Capture the cell that displays the provided text and extract its (x, y) central coordinate. 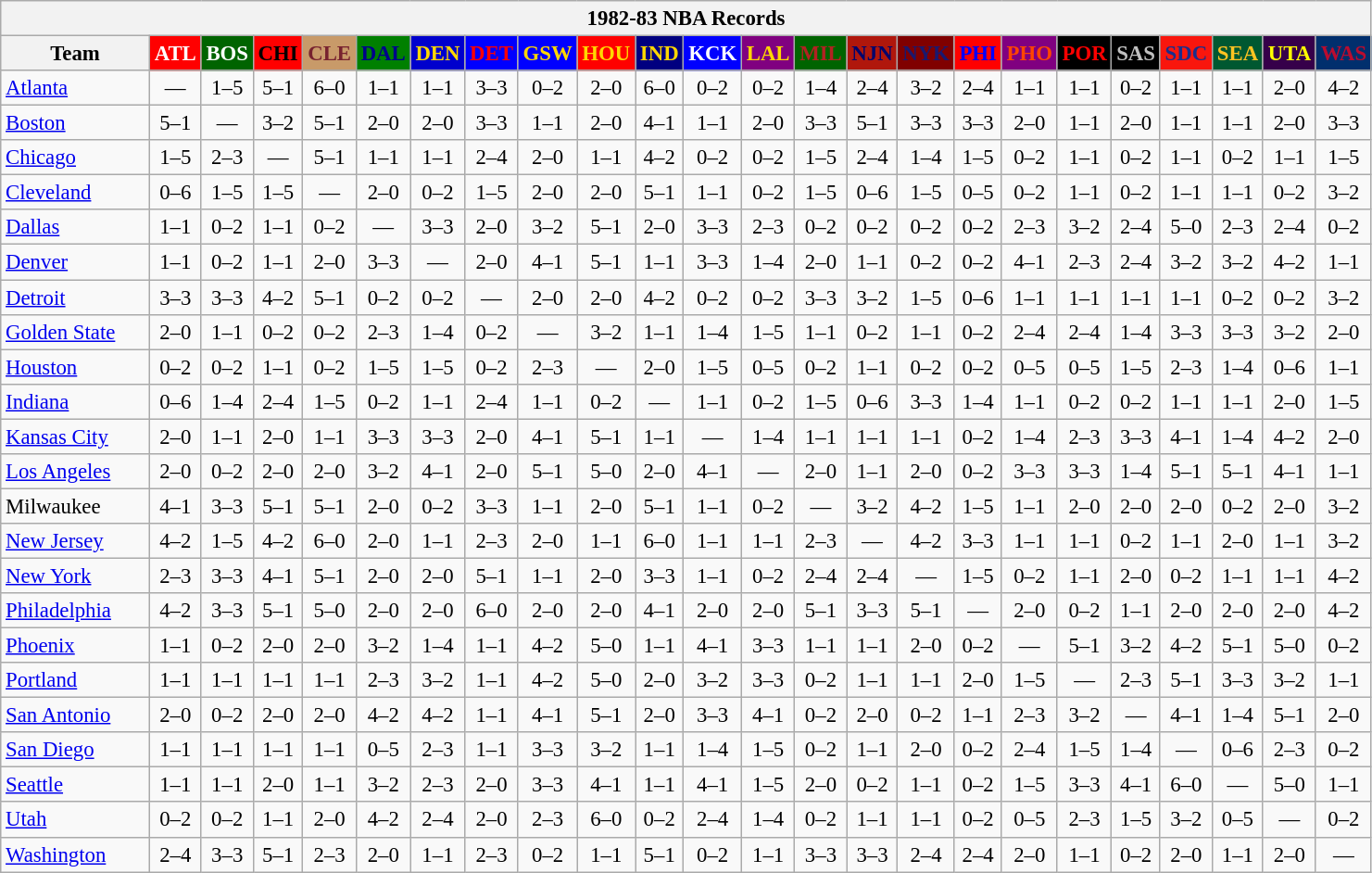
Dallas (76, 227)
San Antonio (76, 715)
SEA (1238, 54)
SAS (1136, 54)
NYK (926, 54)
Houston (76, 367)
PHO (1029, 54)
IND (660, 54)
Milwaukee (76, 506)
HOU (606, 54)
Atlanta (76, 88)
MIL (821, 54)
CHI (278, 54)
Chicago (76, 158)
New York (76, 576)
WAS (1343, 54)
POR (1084, 54)
Washington (76, 854)
San Diego (76, 750)
CLE (330, 54)
Golden State (76, 332)
Portland (76, 680)
LAL (767, 54)
KCK (713, 54)
Cleveland (76, 193)
Phoenix (76, 646)
1982-83 NBA Records (686, 19)
DET (491, 54)
DEN (437, 54)
Kansas City (76, 436)
New Jersey (76, 541)
ATL (175, 54)
Boston (76, 123)
DAL (384, 54)
PHI (978, 54)
Los Angeles (76, 472)
Team (76, 54)
Detroit (76, 297)
Seattle (76, 785)
Indiana (76, 401)
Utah (76, 820)
GSW (548, 54)
Philadelphia (76, 611)
UTA (1290, 54)
SDC (1186, 54)
Denver (76, 262)
NJN (873, 54)
BOS (227, 54)
